Scan for the cell matching the given text and deliver its [x, y] coordinate at center. 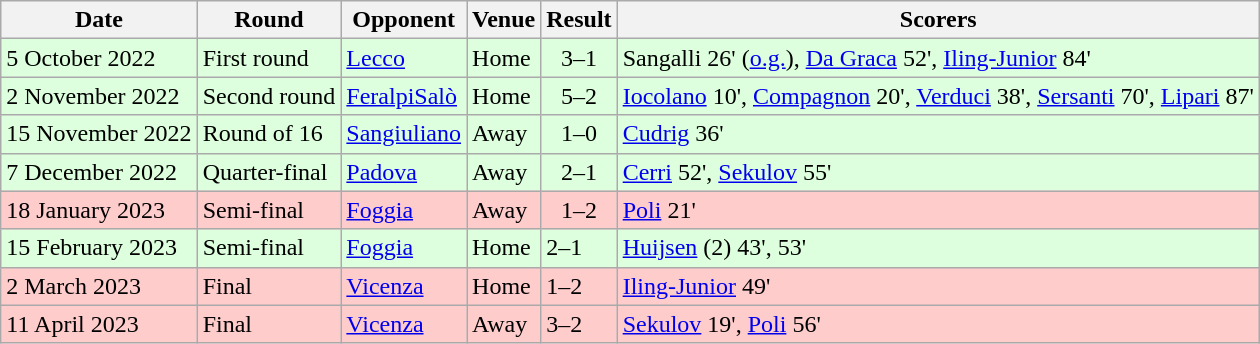
Second round [269, 96]
2 March 2023 [99, 286]
Poli 21' [938, 210]
15 February 2023 [99, 248]
Cudrig 36' [938, 134]
FeralpiSalò [404, 96]
Huijsen (2) 43', 53' [938, 248]
11 April 2023 [99, 324]
3–2 [579, 324]
Padova [404, 172]
Round [269, 20]
1–0 [579, 134]
Lecco [404, 58]
Scorers [938, 20]
Sangiuliano [404, 134]
Venue [504, 20]
18 January 2023 [99, 210]
Sekulov 19', Poli 56' [938, 324]
Sangalli 26' (o.g.), Da Graca 52', Iling-Junior 84' [938, 58]
5–2 [579, 96]
2 November 2022 [99, 96]
Result [579, 20]
5 October 2022 [99, 58]
Quarter-final [269, 172]
Opponent [404, 20]
First round [269, 58]
Cerri 52', Sekulov 55' [938, 172]
3–1 [579, 58]
15 November 2022 [99, 134]
Iling-Junior 49' [938, 286]
Iocolano 10', Compagnon 20', Verduci 38', Sersanti 70', Lipari 87' [938, 96]
7 December 2022 [99, 172]
Date [99, 20]
Round of 16 [269, 134]
